Return (x, y) of the center of cell containing provided text 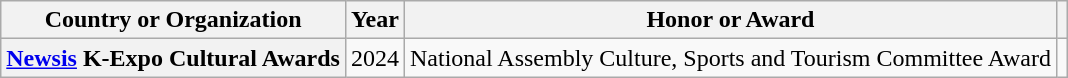
Country or Organization (174, 20)
National Assembly Culture, Sports and Tourism Committee Award (730, 58)
2024 (374, 58)
Newsis K-Expo Cultural Awards (174, 58)
Honor or Award (730, 20)
Year (374, 20)
